Locate the cell with the specified text and output its (x, y) center coordinate. 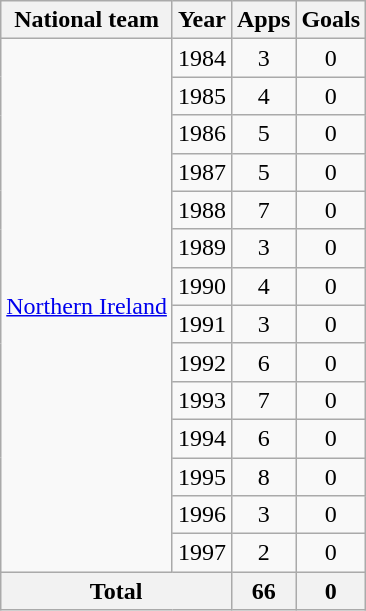
Apps (263, 20)
Goals (331, 20)
1990 (202, 286)
2 (263, 553)
1994 (202, 438)
1992 (202, 362)
Northern Ireland (87, 306)
1989 (202, 248)
Total (116, 591)
1991 (202, 324)
1996 (202, 515)
8 (263, 477)
1997 (202, 553)
1988 (202, 210)
1993 (202, 400)
National team (87, 20)
1995 (202, 477)
1984 (202, 58)
1986 (202, 134)
66 (263, 591)
1987 (202, 172)
Year (202, 20)
1985 (202, 96)
